Search for the cell housing the specified text and yield its [x, y] center coordinate. 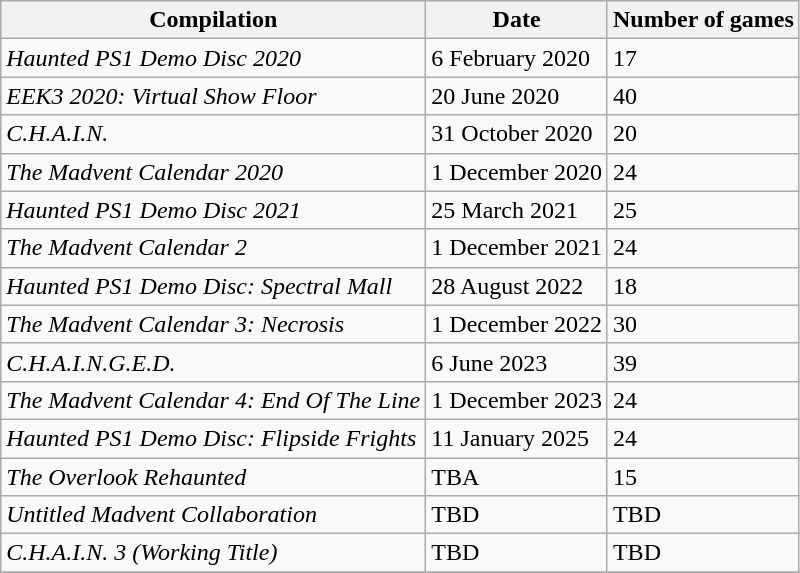
40 [703, 96]
15 [703, 477]
20 [703, 134]
Haunted PS1 Demo Disc: Flipside Frights [214, 438]
Number of games [703, 20]
39 [703, 362]
The Madvent Calendar 4: End Of The Line [214, 400]
1 December 2022 [517, 324]
Haunted PS1 Demo Disc 2020 [214, 58]
C.H.A.I.N. 3 (Working Title) [214, 553]
TBA [517, 477]
17 [703, 58]
Haunted PS1 Demo Disc 2021 [214, 210]
EEK3 2020: Virtual Show Floor [214, 96]
31 October 2020 [517, 134]
The Madvent Calendar 3: Necrosis [214, 324]
1 December 2021 [517, 248]
Date [517, 20]
C.H.A.I.N.G.E.D. [214, 362]
1 December 2020 [517, 172]
1 December 2023 [517, 400]
6 June 2023 [517, 362]
30 [703, 324]
The Madvent Calendar 2 [214, 248]
Haunted PS1 Demo Disc: Spectral Mall [214, 286]
6 February 2020 [517, 58]
28 August 2022 [517, 286]
The Madvent Calendar 2020 [214, 172]
11 January 2025 [517, 438]
25 March 2021 [517, 210]
25 [703, 210]
C.H.A.I.N. [214, 134]
20 June 2020 [517, 96]
The Overlook Rehaunted [214, 477]
Compilation [214, 20]
Untitled Madvent Collaboration [214, 515]
18 [703, 286]
